Return [x, y] of the center of cell containing provided text 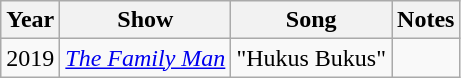
2019 [30, 58]
"Hukus Bukus" [312, 58]
Notes [426, 20]
Show [146, 20]
Song [312, 20]
Year [30, 20]
The Family Man [146, 58]
